Provide the (X, Y) coordinate of the cell's center where the given text is located.  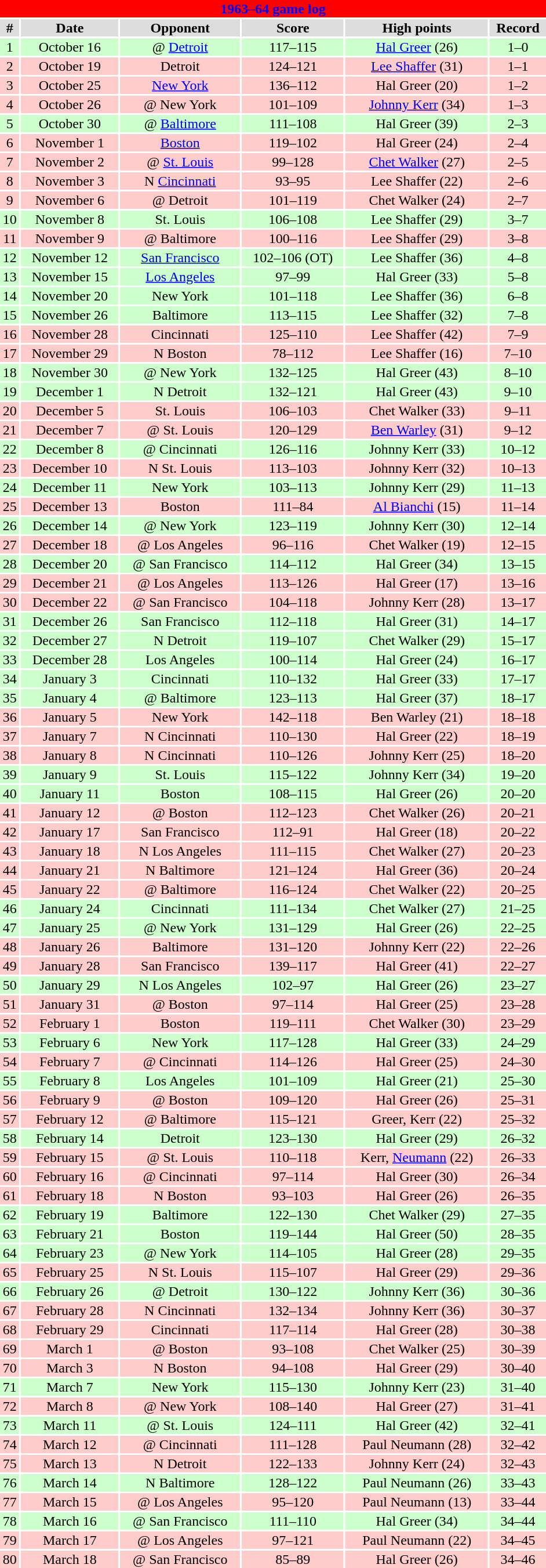
114–105 (293, 1253)
13–16 (518, 583)
January 11 (70, 794)
112–91 (293, 832)
132–121 (293, 392)
78 (10, 1521)
124–111 (293, 1425)
31 (10, 621)
19 (10, 392)
Paul Neumann (26) (417, 1483)
Hal Greer (50) (417, 1234)
6–8 (518, 296)
January 26 (70, 947)
74 (10, 1444)
2–5 (518, 162)
71 (10, 1387)
November 8 (70, 219)
17–17 (518, 679)
39 (10, 774)
139–117 (293, 966)
46 (10, 908)
33 (10, 660)
January 8 (70, 755)
51 (10, 1004)
October 30 (70, 124)
January 28 (70, 966)
Hal Greer (27) (417, 1406)
Hal Greer (20) (417, 85)
23–27 (518, 985)
March 3 (70, 1368)
January 18 (70, 851)
4–8 (518, 258)
February 29 (70, 1330)
Chet Walker (22) (417, 889)
February 1 (70, 1023)
72 (10, 1406)
48 (10, 947)
March 13 (70, 1464)
Johnny Kerr (24) (417, 1464)
26–32 (518, 1138)
110–130 (293, 736)
# (10, 28)
73 (10, 1425)
85–89 (293, 1559)
February 15 (70, 1157)
94–108 (293, 1368)
31–41 (518, 1406)
20 (10, 411)
78–112 (293, 353)
Hal Greer (30) (417, 1176)
55 (10, 1081)
15–17 (518, 640)
40 (10, 794)
February 7 (70, 1062)
10–12 (518, 449)
February 26 (70, 1291)
January 3 (70, 679)
Opponent (180, 28)
18 (10, 372)
122–133 (293, 1464)
11–13 (518, 487)
123–130 (293, 1138)
22–26 (518, 947)
10–13 (518, 468)
75 (10, 1464)
March 15 (70, 1502)
February 14 (70, 1138)
December 20 (70, 564)
January 24 (70, 908)
December 26 (70, 621)
19–20 (518, 774)
20–21 (518, 813)
Kerr, Neumann (22) (417, 1157)
27–35 (518, 1215)
12–15 (518, 545)
23 (10, 468)
131–120 (293, 947)
Chet Walker (26) (417, 813)
30–38 (518, 1330)
33–44 (518, 1502)
14 (10, 296)
6 (10, 143)
125–110 (293, 334)
119–144 (293, 1234)
42 (10, 832)
26–33 (518, 1157)
Paul Neumann (13) (417, 1502)
132–134 (293, 1310)
44 (10, 870)
Record (518, 28)
114–112 (293, 564)
2–6 (518, 181)
20–23 (518, 851)
October 16 (70, 47)
November 3 (70, 181)
132–125 (293, 372)
January 9 (70, 774)
93–108 (293, 1349)
Johnny Kerr (25) (417, 755)
January 21 (70, 870)
25 (10, 506)
27 (10, 545)
117–128 (293, 1042)
2–7 (518, 200)
123–119 (293, 526)
45 (10, 889)
20–24 (518, 870)
December 18 (70, 545)
13–17 (518, 602)
120–129 (293, 430)
131–129 (293, 928)
December 11 (70, 487)
23–29 (518, 1023)
49 (10, 966)
34–46 (518, 1559)
Date (70, 28)
47 (10, 928)
66 (10, 1291)
Ben Warley (31) (417, 430)
January 31 (70, 1004)
7–9 (518, 334)
112–118 (293, 621)
10 (10, 219)
101–119 (293, 200)
October 26 (70, 104)
70 (10, 1368)
99–128 (293, 162)
7–10 (518, 353)
67 (10, 1310)
9–11 (518, 411)
Johnny Kerr (23) (417, 1387)
34 (10, 679)
41 (10, 813)
119–107 (293, 640)
142–118 (293, 717)
30–39 (518, 1349)
97–99 (293, 277)
79 (10, 1540)
123–113 (293, 698)
November 9 (70, 238)
Hal Greer (31) (417, 621)
Lee Shaffer (16) (417, 353)
61 (10, 1196)
43 (10, 851)
54 (10, 1062)
20–25 (518, 889)
11 (10, 238)
Johnny Kerr (29) (417, 487)
March 17 (70, 1540)
December 8 (70, 449)
80 (10, 1559)
1 (10, 47)
Lee Shaffer (42) (417, 334)
62 (10, 1215)
7 (10, 162)
November 20 (70, 296)
106–108 (293, 219)
8–10 (518, 372)
24 (10, 487)
31–40 (518, 1387)
Score (293, 28)
111–108 (293, 124)
Chet Walker (33) (417, 411)
36 (10, 717)
65 (10, 1272)
29–36 (518, 1272)
3–8 (518, 238)
Paul Neumann (22) (417, 1540)
March 7 (70, 1387)
November 12 (70, 258)
59 (10, 1157)
January 12 (70, 813)
January 5 (70, 717)
4 (10, 104)
8 (10, 181)
February 21 (70, 1234)
63 (10, 1234)
30–40 (518, 1368)
106–103 (293, 411)
Ben Warley (21) (417, 717)
24–30 (518, 1062)
100–114 (293, 660)
95–120 (293, 1502)
112–123 (293, 813)
25–30 (518, 1081)
128–122 (293, 1483)
56 (10, 1100)
Lee Shaffer (22) (417, 181)
February 28 (70, 1310)
February 19 (70, 1215)
2 (10, 66)
24–29 (518, 1042)
28 (10, 564)
136–112 (293, 85)
102–97 (293, 985)
20–20 (518, 794)
108–140 (293, 1406)
Hal Greer (18) (417, 832)
January 22 (70, 889)
111–110 (293, 1521)
21–25 (518, 908)
December 27 (70, 640)
130–122 (293, 1291)
26 (10, 526)
52 (10, 1023)
77 (10, 1502)
96–116 (293, 545)
December 5 (70, 411)
Lee Shaffer (32) (417, 315)
February 9 (70, 1100)
21 (10, 430)
2–3 (518, 124)
18–20 (518, 755)
113–115 (293, 315)
Chet Walker (25) (417, 1349)
113–126 (293, 583)
68 (10, 1330)
March 16 (70, 1521)
12 (10, 258)
February 6 (70, 1042)
13–15 (518, 564)
18–17 (518, 698)
58 (10, 1138)
26–35 (518, 1196)
124–121 (293, 66)
Al Bianchi (15) (417, 506)
22 (10, 449)
Chet Walker (24) (417, 200)
57 (10, 1119)
7–8 (518, 315)
9 (10, 200)
119–102 (293, 143)
December 22 (70, 602)
110–132 (293, 679)
March 14 (70, 1483)
104–118 (293, 602)
33–43 (518, 1483)
October 19 (70, 66)
122–130 (293, 1215)
November 15 (70, 277)
113–103 (293, 468)
Hal Greer (37) (417, 698)
January 25 (70, 928)
17 (10, 353)
35 (10, 698)
13 (10, 277)
29–35 (518, 1253)
November 26 (70, 315)
2–4 (518, 143)
Hal Greer (39) (417, 124)
18–18 (518, 717)
117–114 (293, 1330)
December 7 (70, 430)
December 10 (70, 468)
Greer, Kerr (22) (417, 1119)
32–41 (518, 1425)
November 28 (70, 334)
126–116 (293, 449)
Hal Greer (36) (417, 870)
20–22 (518, 832)
108–115 (293, 794)
115–122 (293, 774)
103–113 (293, 487)
116–124 (293, 889)
1–3 (518, 104)
November 6 (70, 200)
9–10 (518, 392)
15 (10, 315)
115–121 (293, 1119)
5–8 (518, 277)
5 (10, 124)
November 29 (70, 353)
115–107 (293, 1272)
March 1 (70, 1349)
32–42 (518, 1444)
December 21 (70, 583)
101–118 (293, 296)
16–17 (518, 660)
26–34 (518, 1176)
25–31 (518, 1100)
November 2 (70, 162)
November 1 (70, 143)
50 (10, 985)
March 18 (70, 1559)
February 16 (70, 1176)
110–126 (293, 755)
32 (10, 640)
Johnny Kerr (22) (417, 947)
30 (10, 602)
111–84 (293, 506)
Hal Greer (22) (417, 736)
Johnny Kerr (32) (417, 468)
114–126 (293, 1062)
37 (10, 736)
February 18 (70, 1196)
October 25 (70, 85)
38 (10, 755)
Chet Walker (30) (417, 1023)
69 (10, 1349)
January 17 (70, 832)
110–118 (293, 1157)
March 8 (70, 1406)
30–37 (518, 1310)
34–44 (518, 1521)
32–43 (518, 1464)
November 30 (70, 372)
93–95 (293, 181)
Hal Greer (42) (417, 1425)
22–27 (518, 966)
Hal Greer (41) (417, 966)
February 25 (70, 1272)
109–120 (293, 1100)
53 (10, 1042)
Hal Greer (17) (417, 583)
29 (10, 583)
January 7 (70, 736)
Chet Walker (19) (417, 545)
102–106 (OT) (293, 258)
34–45 (518, 1540)
100–116 (293, 238)
97–121 (293, 1540)
3–7 (518, 219)
121–124 (293, 870)
64 (10, 1253)
Johnny Kerr (28) (417, 602)
28–35 (518, 1234)
March 11 (70, 1425)
22–25 (518, 928)
117–115 (293, 47)
December 14 (70, 526)
Johnny Kerr (30) (417, 526)
9–12 (518, 430)
February 23 (70, 1253)
16 (10, 334)
January 4 (70, 698)
25–32 (518, 1119)
3 (10, 85)
111–128 (293, 1444)
December 1 (70, 392)
1–1 (518, 66)
60 (10, 1176)
30–36 (518, 1291)
93–103 (293, 1196)
111–115 (293, 851)
119–111 (293, 1023)
February 8 (70, 1081)
14–17 (518, 621)
Lee Shaffer (31) (417, 66)
December 13 (70, 506)
February 12 (70, 1119)
December 28 (70, 660)
1963–64 game log (273, 9)
18–19 (518, 736)
23–28 (518, 1004)
Hal Greer (21) (417, 1081)
76 (10, 1483)
Paul Neumann (28) (417, 1444)
12–14 (518, 526)
1–2 (518, 85)
115–130 (293, 1387)
Johnny Kerr (33) (417, 449)
January 29 (70, 985)
High points (417, 28)
March 12 (70, 1444)
111–134 (293, 908)
11–14 (518, 506)
1–0 (518, 47)
